Find where the given text appears and provide that cell's center as [X, Y] coordinate. 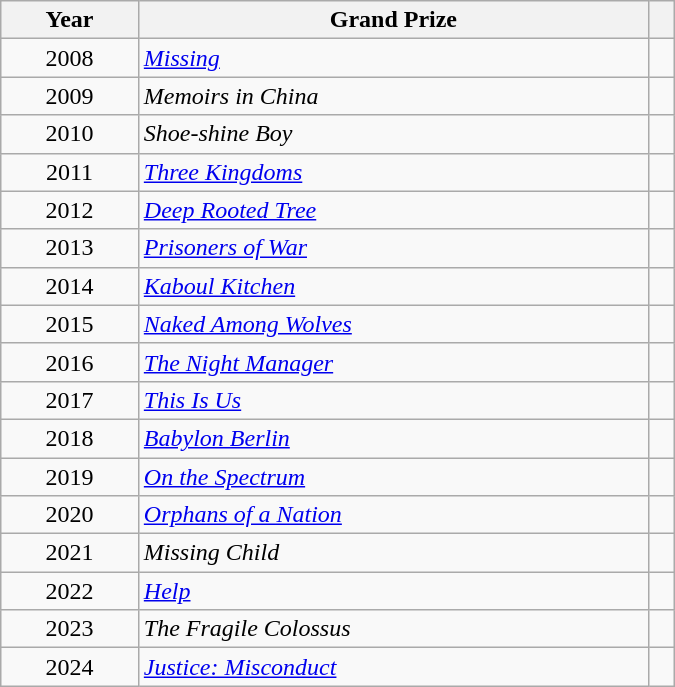
2010 [70, 134]
Grand Prize [393, 20]
2014 [70, 286]
2020 [70, 515]
Justice: Misconduct [393, 667]
Year [70, 20]
Deep Rooted Tree [393, 210]
Prisoners of War [393, 248]
2022 [70, 591]
Babylon Berlin [393, 438]
2019 [70, 477]
2012 [70, 210]
On the Spectrum [393, 477]
This Is Us [393, 400]
2011 [70, 172]
The Fragile Colossus [393, 629]
2016 [70, 362]
Three Kingdoms [393, 172]
2009 [70, 96]
Naked Among Wolves [393, 324]
2018 [70, 438]
2015 [70, 324]
2021 [70, 553]
Help [393, 591]
Orphans of a Nation [393, 515]
2023 [70, 629]
Kaboul Kitchen [393, 286]
2017 [70, 400]
Memoirs in China [393, 96]
The Night Manager [393, 362]
2013 [70, 248]
Shoe-shine Boy [393, 134]
2008 [70, 58]
2024 [70, 667]
Missing [393, 58]
Missing Child [393, 553]
